Locate the cell with the specified text and output its [x, y] center coordinate. 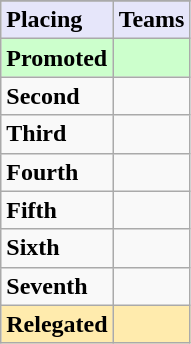
Seventh [57, 286]
Second [57, 96]
Third [57, 134]
Teams [152, 20]
Placing [57, 20]
Fifth [57, 210]
Fourth [57, 172]
Relegated [57, 324]
Promoted [57, 58]
Sixth [57, 248]
